For the text-containing cell, return its midpoint in [X, Y] coordinate format. 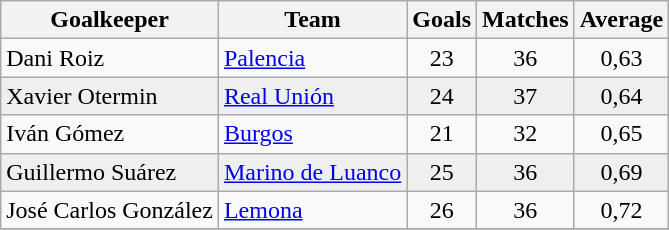
Lemona [312, 210]
Burgos [312, 134]
Matches [526, 20]
0,63 [622, 58]
26 [442, 210]
José Carlos González [110, 210]
Guillermo Suárez [110, 172]
Real Unión [312, 96]
Dani Roiz [110, 58]
Marino de Luanco [312, 172]
Palencia [312, 58]
Average [622, 20]
Goals [442, 20]
0,65 [622, 134]
24 [442, 96]
25 [442, 172]
37 [526, 96]
23 [442, 58]
Team [312, 20]
21 [442, 134]
Iván Gómez [110, 134]
0,64 [622, 96]
Xavier Otermin [110, 96]
0,72 [622, 210]
32 [526, 134]
0,69 [622, 172]
Goalkeeper [110, 20]
